Locate the cell with the specified text and output its (X, Y) center coordinate. 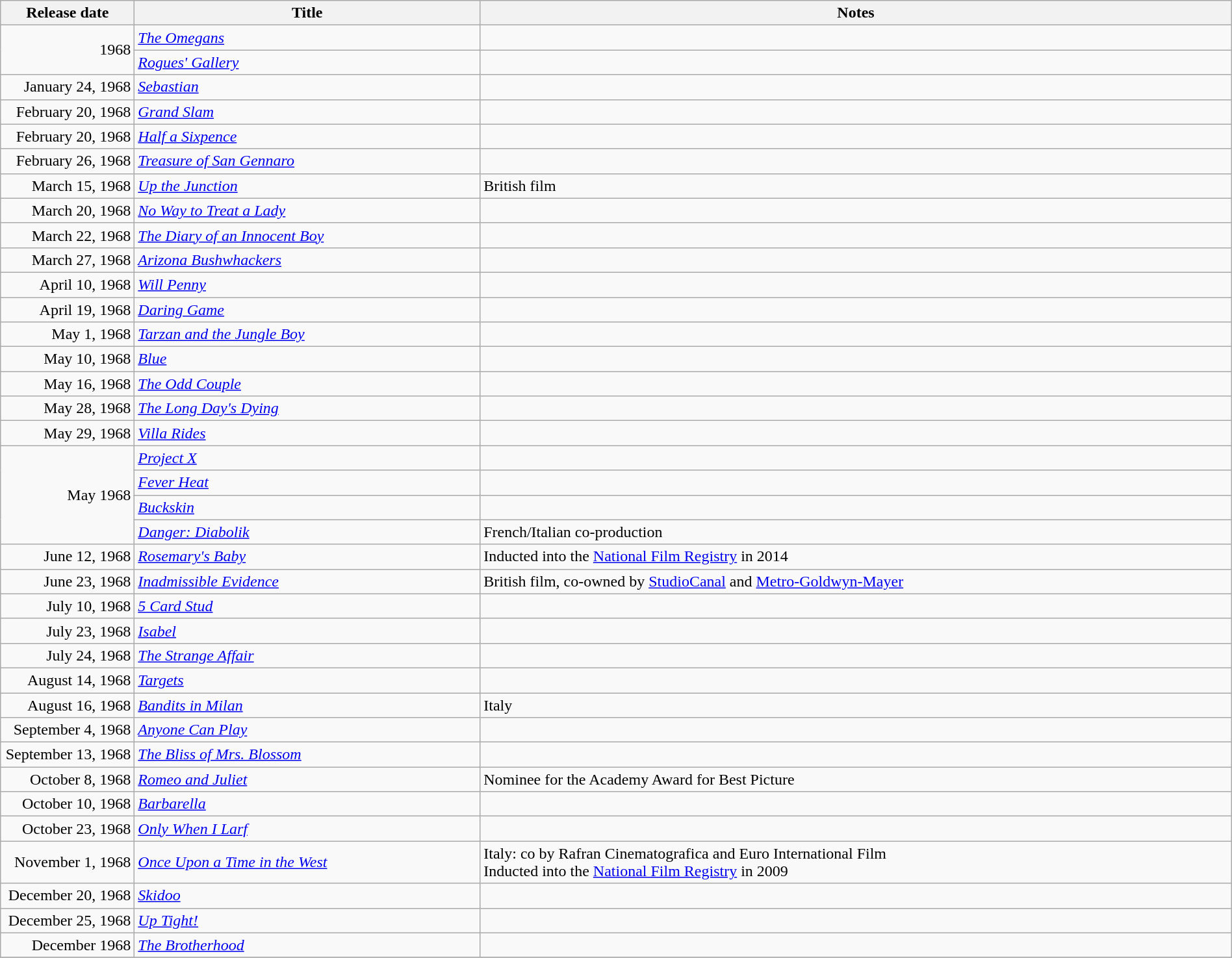
Barbarella (307, 804)
The Strange Affair (307, 655)
July 23, 1968 (68, 631)
November 1, 1968 (68, 863)
Arizona Bushwhackers (307, 260)
September 4, 1968 (68, 730)
Anyone Can Play (307, 730)
British film, co-owned by StudioCanal and Metro-Goldwyn-Mayer (856, 581)
April 19, 1968 (68, 310)
May 1, 1968 (68, 334)
May 16, 1968 (68, 384)
Fever Heat (307, 483)
Title (307, 13)
Inducted into the National Film Registry in 2014 (856, 557)
Daring Game (307, 310)
May 28, 1968 (68, 409)
Rosemary's Baby (307, 557)
April 10, 1968 (68, 284)
Inadmissible Evidence (307, 581)
Villa Rides (307, 433)
Release date (68, 13)
The Brotherhood (307, 945)
March 15, 1968 (68, 186)
Up Tight! (307, 920)
September 13, 1968 (68, 755)
December 1968 (68, 945)
Italy (856, 705)
Grand Slam (307, 112)
August 16, 1968 (68, 705)
May 10, 1968 (68, 359)
June 23, 1968 (68, 581)
Blue (307, 359)
Up the Junction (307, 186)
Notes (856, 13)
August 14, 1968 (68, 680)
Only When I Larf (307, 829)
Romeo and Juliet (307, 779)
Danger: Diabolik (307, 532)
June 12, 1968 (68, 557)
Italy: co by Rafran Cinematografica and Euro International FilmInducted into the National Film Registry in 2009 (856, 863)
March 22, 1968 (68, 235)
October 8, 1968 (68, 779)
Treasure of San Gennaro (307, 161)
July 24, 1968 (68, 655)
No Way to Treat a Lady (307, 210)
December 20, 1968 (68, 896)
May 29, 1968 (68, 433)
December 25, 1968 (68, 920)
French/Italian co-production (856, 532)
Once Upon a Time in the West (307, 863)
British film (856, 186)
October 23, 1968 (68, 829)
Rogues' Gallery (307, 62)
March 20, 1968 (68, 210)
1968 (68, 50)
May 1968 (68, 495)
Bandits in Milan (307, 705)
February 26, 1968 (68, 161)
5 Card Stud (307, 606)
Project X (307, 458)
The Bliss of Mrs. Blossom (307, 755)
Skidoo (307, 896)
July 10, 1968 (68, 606)
The Diary of an Innocent Boy (307, 235)
October 10, 1968 (68, 804)
Sebastian (307, 87)
Tarzan and the Jungle Boy (307, 334)
The Long Day's Dying (307, 409)
Will Penny (307, 284)
Half a Sixpence (307, 136)
March 27, 1968 (68, 260)
Targets (307, 680)
Isabel (307, 631)
The Odd Couple (307, 384)
Buckskin (307, 507)
Nominee for the Academy Award for Best Picture (856, 779)
The Omegans (307, 38)
January 24, 1968 (68, 87)
